Output the (x, y) coordinate of the center of the cell containing the given text.  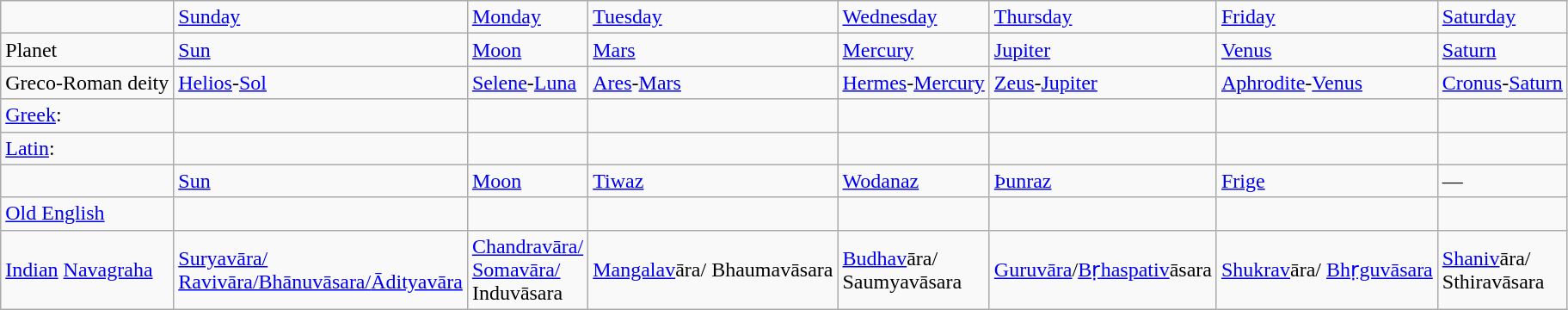
Budhavāra/Saumyavāsara (913, 270)
Greco-Roman deity (88, 83)
Shanivāra/Sthiravāsara (1502, 270)
Suryavāra/Ravivāra/Bhānuvāsara/Ādityavāra (321, 270)
Selene-Luna (527, 83)
Mars (713, 50)
Old English (88, 214)
Tiwaz (713, 181)
Chandravāra/Somavāra/Induvāsara (527, 270)
Saturn (1502, 50)
Saturday (1502, 17)
Mercury (913, 50)
Þunraz (1103, 181)
Zeus-Jupiter (1103, 83)
Venus (1326, 50)
Jupiter (1103, 50)
Guruvāra/Bṛhaspativāsara (1103, 270)
Monday (527, 17)
Helios-Sol (321, 83)
Wodanaz (913, 181)
Hermes-Mercury (913, 83)
— (1502, 181)
Wednesday (913, 17)
Thursday (1103, 17)
Ares-Mars (713, 83)
Sunday (321, 17)
Planet (88, 50)
Shukravāra/ Bhṛguvāsara (1326, 270)
Cronus-Saturn (1502, 83)
Friday (1326, 17)
Indian Navagraha (88, 270)
Greek: (88, 115)
Frige (1326, 181)
Latin: (88, 148)
Tuesday (713, 17)
Mangalavāra/ Bhaumavāsara (713, 270)
Aphrodite-Venus (1326, 83)
